Return [x, y] of the center of cell containing provided text 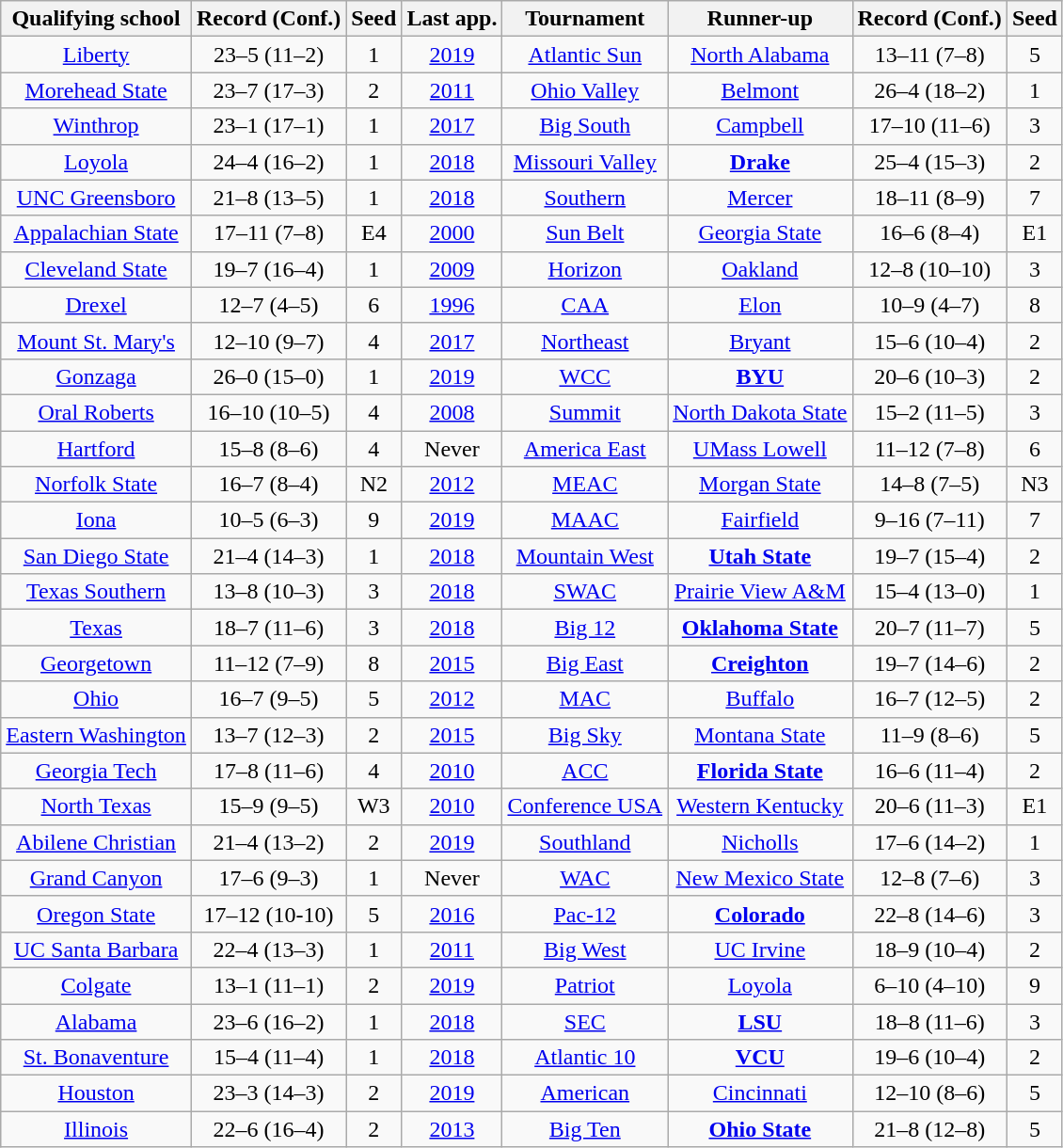
15–9 (9–5) [268, 806]
Texas [96, 628]
2009 [452, 269]
2008 [452, 412]
MAC [585, 699]
Appalachian State [96, 233]
MEAC [585, 485]
Georgetown [96, 663]
1996 [452, 305]
Norfolk State [96, 485]
15–4 (11–4) [268, 1058]
CAA [585, 305]
17–12 (10-10) [268, 914]
18–7 (11–6) [268, 628]
14–8 (7–5) [929, 485]
Southland [585, 842]
Atlantic 10 [585, 1058]
Mercer [760, 198]
17–6 (9–3) [268, 878]
Drake [760, 162]
11–12 (7–8) [929, 449]
E4 [374, 233]
American [585, 1093]
11–12 (7–9) [268, 663]
Utah State [760, 556]
Mountain West [585, 556]
UMass Lowell [760, 449]
23–5 (11–2) [268, 55]
N3 [1035, 485]
17–6 (14–2) [929, 842]
Big South [585, 126]
2000 [452, 233]
Belmont [760, 90]
Big Sky [585, 735]
Oral Roberts [96, 412]
Georgia State [760, 233]
11–9 (8–6) [929, 735]
Oklahoma State [760, 628]
St. Bonaventure [96, 1058]
Drexel [96, 305]
Morgan State [760, 485]
19–6 (10–4) [929, 1058]
20–6 (10–3) [929, 376]
Western Kentucky [760, 806]
Winthrop [96, 126]
SEC [585, 1021]
North Texas [96, 806]
Last app. [452, 19]
23–7 (17–3) [268, 90]
Tournament [585, 19]
WCC [585, 376]
Mount St. Mary's [96, 341]
16–6 (8–4) [929, 233]
UC Irvine [760, 949]
15–4 (13–0) [929, 592]
18–9 (10–4) [929, 949]
Missouri Valley [585, 162]
Bryant [760, 341]
North Dakota State [760, 412]
15–6 (10–4) [929, 341]
LSU [760, 1021]
Creighton [760, 663]
20–7 (11–7) [929, 628]
13–11 (7–8) [929, 55]
Runner-up [760, 19]
Buffalo [760, 699]
12–8 (10–10) [929, 269]
21–4 (14–3) [268, 556]
New Mexico State [760, 878]
Southern [585, 198]
16–10 (10–5) [268, 412]
Summit [585, 412]
21–4 (13–2) [268, 842]
WAC [585, 878]
Northeast [585, 341]
2016 [452, 914]
12–7 (4–5) [268, 305]
Big 12 [585, 628]
Liberty [96, 55]
BYU [760, 376]
21–8 (13–5) [268, 198]
Georgia Tech [96, 771]
ACC [585, 771]
Pac-12 [585, 914]
22–6 (16–4) [268, 1129]
25–4 (15–3) [929, 162]
Elon [760, 305]
24–4 (16–2) [268, 162]
9–16 (7–11) [929, 520]
6–10 (4–10) [929, 985]
Morehead State [96, 90]
12–8 (7–6) [929, 878]
Iona [96, 520]
13–1 (11–1) [268, 985]
16–7 (12–5) [929, 699]
N2 [374, 485]
Qualifying school [96, 19]
Prairie View A&M [760, 592]
Hartford [96, 449]
UC Santa Barbara [96, 949]
Florida State [760, 771]
Campbell [760, 126]
2013 [452, 1129]
23–1 (17–1) [268, 126]
Cleveland State [96, 269]
10–5 (6–3) [268, 520]
22–4 (13–3) [268, 949]
Conference USA [585, 806]
15–8 (8–6) [268, 449]
18–11 (8–9) [929, 198]
26–0 (15–0) [268, 376]
Ohio State [760, 1129]
Montana State [760, 735]
19–7 (14–6) [929, 663]
Eastern Washington [96, 735]
Ohio Valley [585, 90]
Ohio [96, 699]
Grand Canyon [96, 878]
16–7 (9–5) [268, 699]
UNC Greensboro [96, 198]
Big West [585, 949]
10–9 (4–7) [929, 305]
America East [585, 449]
17–8 (11–6) [268, 771]
Big East [585, 663]
20–6 (11–3) [929, 806]
21–8 (12–8) [929, 1129]
18–8 (11–6) [929, 1021]
Nicholls [760, 842]
Abilene Christian [96, 842]
Colorado [760, 914]
Big Ten [585, 1129]
12–10 (8–6) [929, 1093]
Oregon State [96, 914]
12–10 (9–7) [268, 341]
17–11 (7–8) [268, 233]
26–4 (18–2) [929, 90]
13–7 (12–3) [268, 735]
13–8 (10–3) [268, 592]
Sun Belt [585, 233]
SWAC [585, 592]
16–6 (11–4) [929, 771]
23–6 (16–2) [268, 1021]
17–10 (11–6) [929, 126]
23–3 (14–3) [268, 1093]
Horizon [585, 269]
Gonzaga [96, 376]
Colgate [96, 985]
Texas Southern [96, 592]
W3 [374, 806]
Atlantic Sun [585, 55]
19–7 (16–4) [268, 269]
Patriot [585, 985]
MAAC [585, 520]
Alabama [96, 1021]
Cincinnati [760, 1093]
22–8 (14–6) [929, 914]
Illinois [96, 1129]
16–7 (8–4) [268, 485]
Oakland [760, 269]
15–2 (11–5) [929, 412]
Fairfield [760, 520]
San Diego State [96, 556]
Houston [96, 1093]
19–7 (15–4) [929, 556]
VCU [760, 1058]
North Alabama [760, 55]
